Provide the [x, y] coordinate of the cell's center where the given text is located.  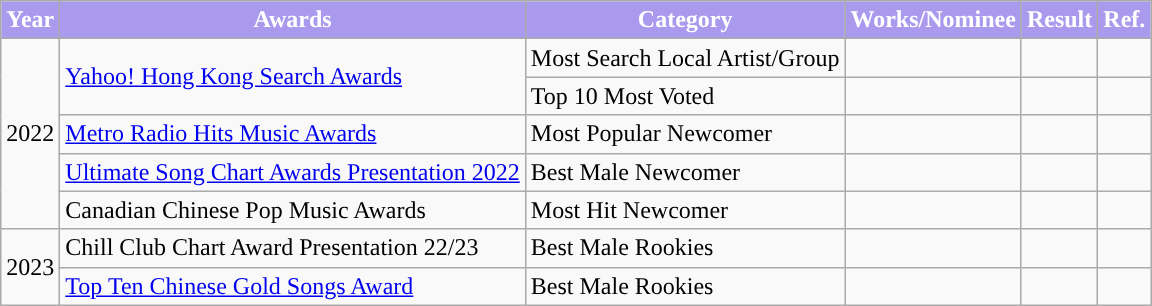
Category [685, 20]
Top Ten Chinese Gold Songs Award [292, 286]
Ref. [1124, 20]
2022 [30, 134]
Top 10 Most Voted [685, 96]
Metro Radio Hits Music Awards [292, 134]
Most Popular Newcomer [685, 134]
Works/Nominee [933, 20]
Result [1059, 20]
Yahoo! Hong Kong Search Awards [292, 77]
Best Male Newcomer [685, 172]
Canadian Chinese Pop Music Awards [292, 210]
Year [30, 20]
Chill Club Chart Award Presentation 22/23 [292, 248]
Most Search Local Artist/Group [685, 58]
Most Hit Newcomer [685, 210]
2023 [30, 267]
Awards [292, 20]
Ultimate Song Chart Awards Presentation 2022 [292, 172]
